Pinpoint the cell where the given text exists, returning its (X, Y) midpoint coordinate. 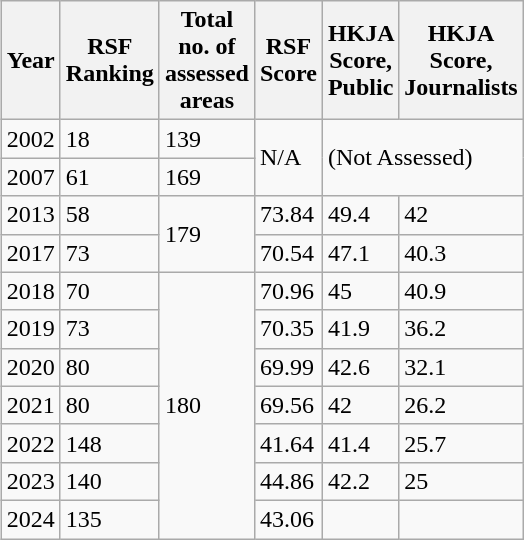
26.2 (461, 405)
69.56 (288, 405)
41.9 (360, 329)
N/A (288, 158)
148 (110, 443)
49.4 (360, 215)
169 (206, 177)
36.2 (461, 329)
HKJA Score, Journalists (461, 60)
70.54 (288, 253)
69.99 (288, 367)
135 (110, 519)
180 (206, 405)
RSFRanking (110, 60)
47.1 (360, 253)
2022 (30, 443)
2017 (30, 253)
2023 (30, 481)
45 (360, 291)
18 (110, 139)
25 (461, 481)
2019 (30, 329)
2020 (30, 367)
61 (110, 177)
2007 (30, 177)
2013 (30, 215)
41.4 (360, 443)
Year (30, 60)
2002 (30, 139)
70.35 (288, 329)
139 (206, 139)
(Not Assessed) (422, 158)
40.3 (461, 253)
2021 (30, 405)
70 (110, 291)
40.9 (461, 291)
RSFScore (288, 60)
44.86 (288, 481)
2024 (30, 519)
HKJA Score, Public (360, 60)
41.64 (288, 443)
42.6 (360, 367)
32.1 (461, 367)
73.84 (288, 215)
179 (206, 234)
58 (110, 215)
2018 (30, 291)
140 (110, 481)
25.7 (461, 443)
70.96 (288, 291)
Total no. of assessed areas (206, 60)
43.06 (288, 519)
42.2 (360, 481)
